Return the (X, Y) coordinate for the center point of the cell that contains the specified text.  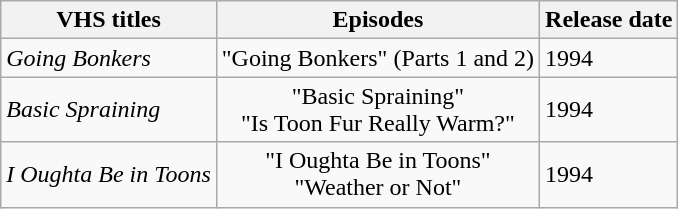
I Oughta Be in Toons (109, 174)
"Going Bonkers" (Parts 1 and 2) (378, 58)
Episodes (378, 20)
VHS titles (109, 20)
"Basic Spraining""Is Toon Fur Really Warm?" (378, 110)
Basic Spraining (109, 110)
Going Bonkers (109, 58)
"I Oughta Be in Toons""Weather or Not" (378, 174)
Release date (609, 20)
